From the cell containing the given text, extract its center point as [X, Y] coordinate. 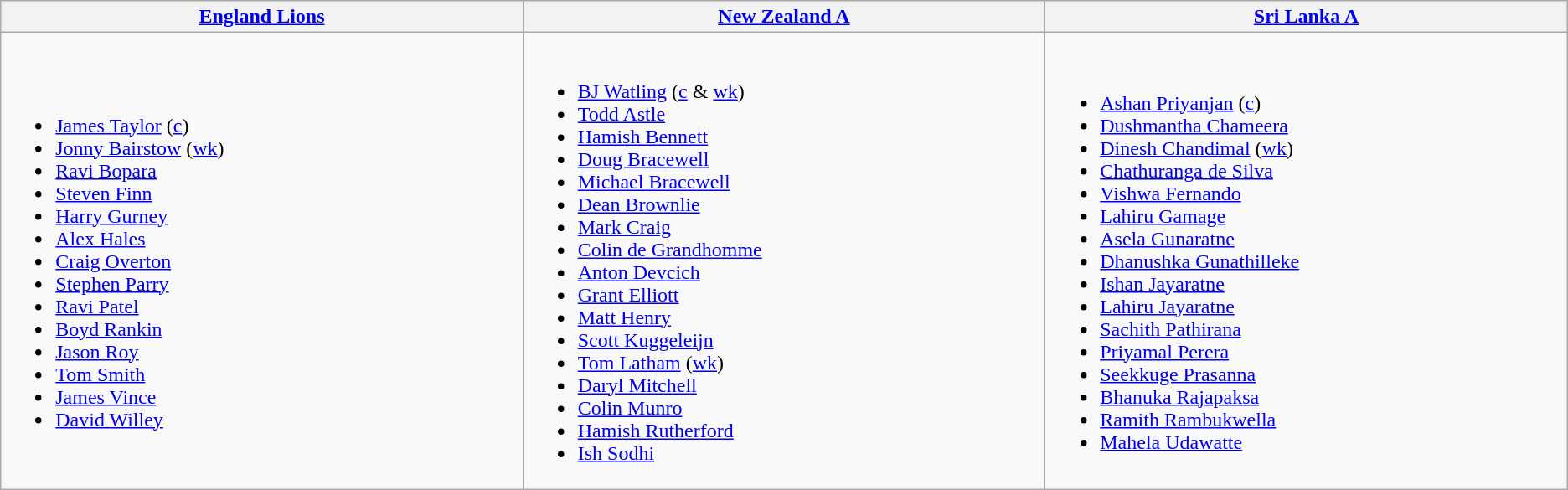
England Lions [261, 17]
New Zealand A [784, 17]
Sri Lanka A [1307, 17]
